Search for the cell housing the specified text and yield its [x, y] center coordinate. 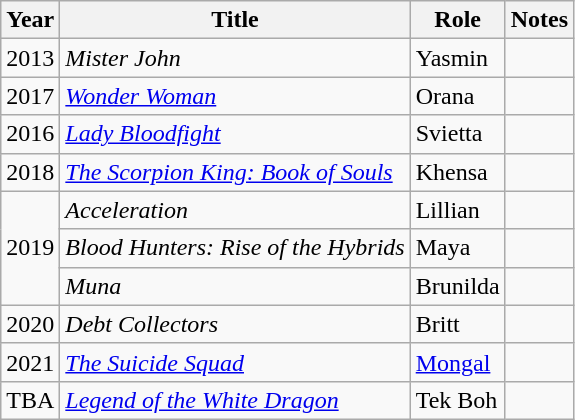
TBA [30, 400]
Mister John [235, 58]
2016 [30, 134]
2021 [30, 362]
Lady Bloodfight [235, 134]
Muna [235, 286]
Tek Boh [458, 400]
Orana [458, 96]
Mongal [458, 362]
2018 [30, 172]
2013 [30, 58]
Britt [458, 324]
2020 [30, 324]
Title [235, 20]
Maya [458, 248]
2017 [30, 96]
Brunilda [458, 286]
Debt Collectors [235, 324]
2019 [30, 248]
Acceleration [235, 210]
Year [30, 20]
Legend of the White Dragon [235, 400]
Khensa [458, 172]
Svietta [458, 134]
Blood Hunters: Rise of the Hybrids [235, 248]
The Scorpion King: Book of Souls [235, 172]
Lillian [458, 210]
Role [458, 20]
Notes [539, 20]
Wonder Woman [235, 96]
The Suicide Squad [235, 362]
Yasmin [458, 58]
